Return the (X, Y) coordinate for the center point of the cell that contains the specified text.  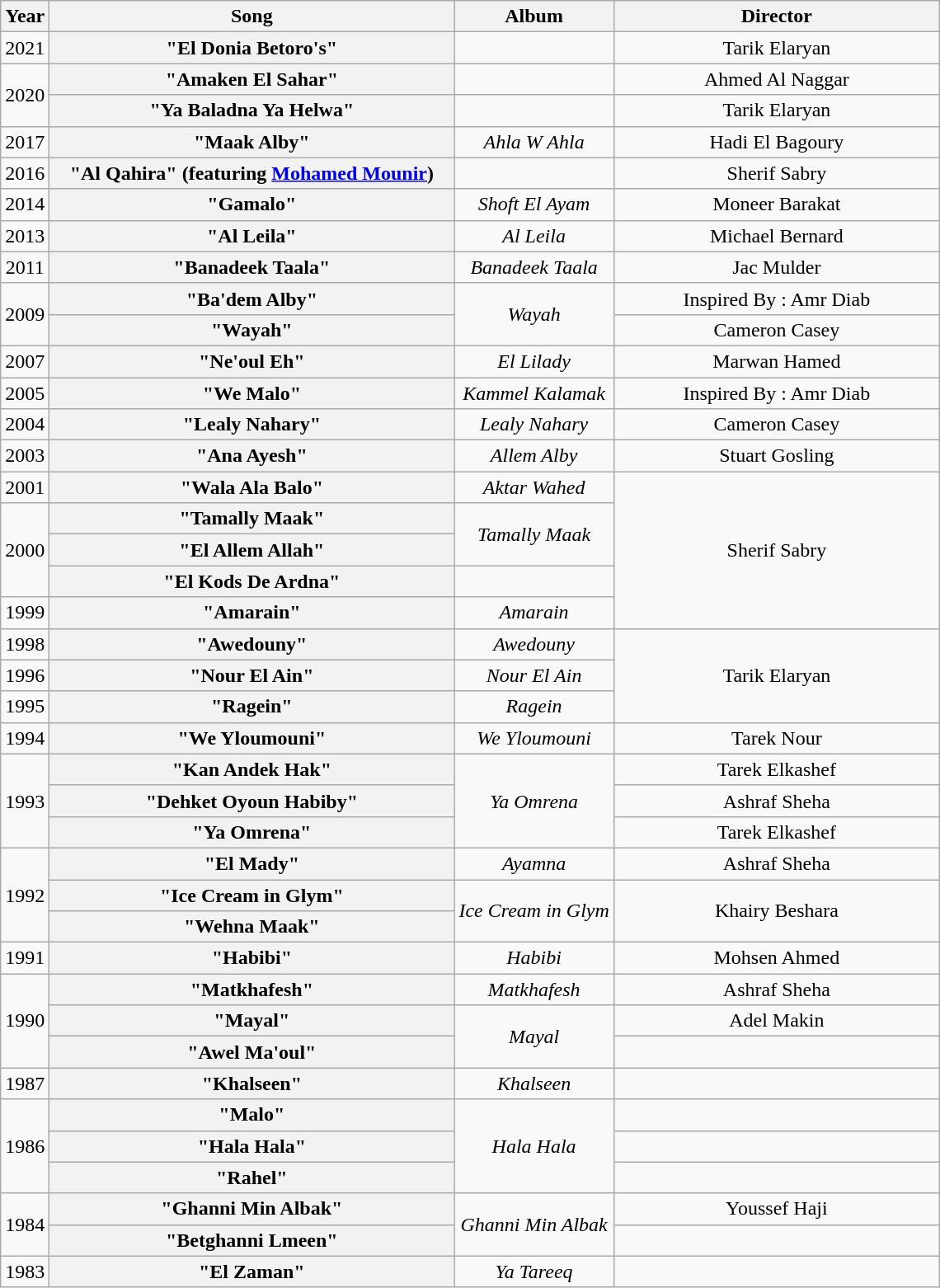
Youssef Haji (777, 1209)
Tarek Nour (777, 738)
Khairy Beshara (777, 910)
Jac Mulder (777, 267)
"El Zaman" (252, 1272)
2020 (25, 95)
"Awel Ma'oul" (252, 1052)
"Ya Omrena" (252, 832)
Aktar Wahed (534, 487)
2007 (25, 361)
Al Leila (534, 236)
"We Malo" (252, 393)
2000 (25, 550)
"Habibi" (252, 958)
Song (252, 16)
Wayah (534, 314)
1984 (25, 1225)
1986 (25, 1146)
1998 (25, 644)
1999 (25, 613)
"Malo" (252, 1115)
El Lilady (534, 361)
Ice Cream in Glym (534, 910)
"El Kods De Ardna" (252, 581)
Banadeek Taala (534, 267)
2003 (25, 456)
"Wala Ala Balo" (252, 487)
"El Allem Allah" (252, 550)
Director (777, 16)
Allem Alby (534, 456)
"Ba'dem Alby" (252, 298)
Moneer Barakat (777, 204)
"Ghanni Min Albak" (252, 1209)
"Ya Baladna Ya Helwa" (252, 110)
1987 (25, 1084)
"Betghanni Lmeen" (252, 1240)
Ahmed Al Naggar (777, 79)
Marwan Hamed (777, 361)
Habibi (534, 958)
"Tamally Maak" (252, 519)
Ahla W Ahla (534, 142)
"Ragein" (252, 707)
Stuart Gosling (777, 456)
1992 (25, 895)
Ya Tareeq (534, 1272)
Year (25, 16)
"Nour El Ain" (252, 675)
2001 (25, 487)
Tamally Maak (534, 534)
Mayal (534, 1037)
"El Mady" (252, 863)
Album (534, 16)
Ghanni Min Albak (534, 1225)
"Amaken El Sahar" (252, 79)
Ayamna (534, 863)
We Yloumouni (534, 738)
1993 (25, 801)
Ragein (534, 707)
2009 (25, 314)
2004 (25, 425)
"Wayah" (252, 330)
2021 (25, 48)
"Lealy Nahary" (252, 425)
Matkhafesh (534, 990)
2011 (25, 267)
2013 (25, 236)
Khalseen (534, 1084)
1995 (25, 707)
2017 (25, 142)
Hadi El Bagoury (777, 142)
1990 (25, 1021)
Lealy Nahary (534, 425)
2016 (25, 173)
"Khalseen" (252, 1084)
Awedouny (534, 644)
"We Yloumouni" (252, 738)
Nour El Ain (534, 675)
"Gamalo" (252, 204)
2014 (25, 204)
1996 (25, 675)
"Wehna Maak" (252, 927)
Ya Omrena (534, 801)
2005 (25, 393)
1983 (25, 1272)
"Ice Cream in Glym" (252, 895)
"Rahel" (252, 1178)
"Ana Ayesh" (252, 456)
Amarain (534, 613)
"Maak Alby" (252, 142)
"Dehket Oyoun Habiby" (252, 801)
Kammel Kalamak (534, 393)
"Al Qahira" (featuring Mohamed Mounir) (252, 173)
1991 (25, 958)
"Mayal" (252, 1021)
Shoft El Ayam (534, 204)
Michael Bernard (777, 236)
"Al Leila" (252, 236)
Mohsen Ahmed (777, 958)
"Banadeek Taala" (252, 267)
"Kan Andek Hak" (252, 769)
"Awedouny" (252, 644)
Hala Hala (534, 1146)
"Matkhafesh" (252, 990)
Adel Makin (777, 1021)
"El Donia Betoro's" (252, 48)
"Amarain" (252, 613)
"Hala Hala" (252, 1146)
1994 (25, 738)
"Ne'oul Eh" (252, 361)
